Identify which cell holds the provided text, then report its [X, Y] central coordinate. 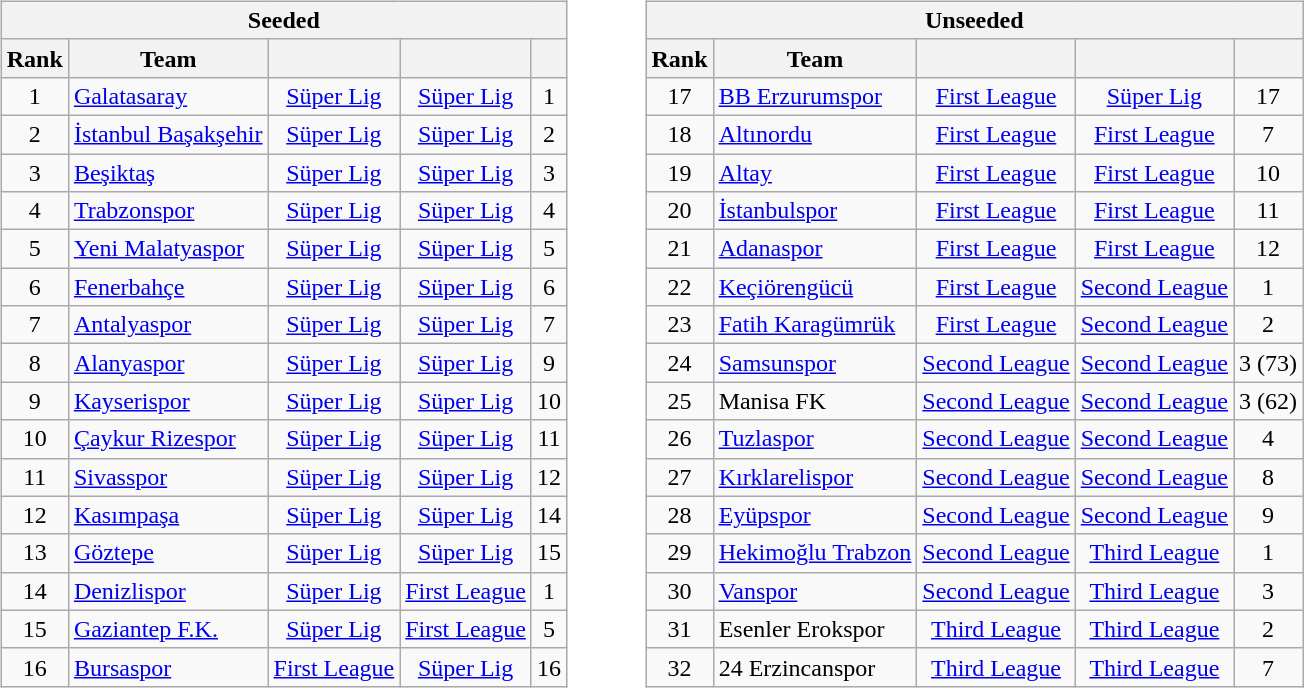
29 [680, 553]
23 [680, 325]
Göztepe [168, 553]
Eyüpspor [815, 515]
31 [680, 629]
Fenerbahçe [168, 287]
22 [680, 287]
Seeded [284, 20]
Altay [815, 173]
13 [34, 553]
Hekimoğlu Trabzon [815, 553]
27 [680, 477]
İstanbul Başakşehir [168, 134]
Galatasaray [168, 96]
28 [680, 515]
32 [680, 667]
Esenler Erokspor [815, 629]
Antalyaspor [168, 325]
Denizlispor [168, 591]
Kayserispor [168, 401]
Unseeded [974, 20]
Alanyaspor [168, 363]
Keçiörengücü [815, 287]
Gaziantep F.K. [168, 629]
Altınordu [815, 134]
Bursaspor [168, 667]
Vanspor [815, 591]
Trabzonspor [168, 211]
Kırklarelispor [815, 477]
BB Erzurumspor [815, 96]
Adanaspor [815, 249]
19 [680, 173]
Çaykur Rizespor [168, 439]
30 [680, 591]
24 Erzincanspor [815, 667]
Beşiktaş [168, 173]
26 [680, 439]
İstanbulspor [815, 211]
Samsunspor [815, 363]
24 [680, 363]
Sivasspor [168, 477]
Manisa FK [815, 401]
3 (62) [1268, 401]
3 (73) [1268, 363]
Tuzlaspor [815, 439]
Fatih Karagümrük [815, 325]
21 [680, 249]
Yeni Malatyaspor [168, 249]
Kasımpaşa [168, 515]
20 [680, 211]
25 [680, 401]
18 [680, 134]
